Locate the cell with the specified text and output its (X, Y) center coordinate. 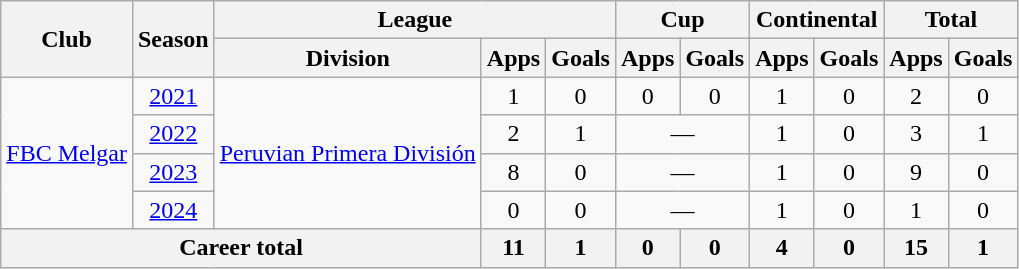
2024 (173, 210)
Peruvian Primera División (348, 153)
11 (513, 248)
Club (67, 39)
Continental (817, 20)
FBC Melgar (67, 153)
2022 (173, 134)
15 (916, 248)
9 (916, 172)
Cup (682, 20)
League (414, 20)
3 (916, 134)
Total (951, 20)
4 (782, 248)
2023 (173, 172)
Season (173, 39)
Career total (242, 248)
2021 (173, 96)
Division (348, 58)
8 (513, 172)
